Locate the cell with the specified text and output its [x, y] center coordinate. 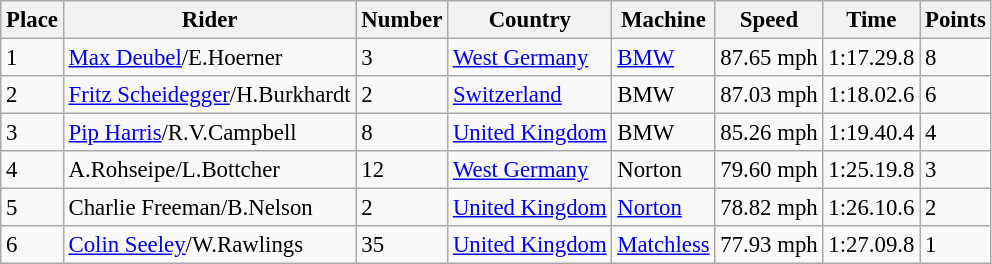
Rider [210, 20]
79.60 mph [769, 170]
12 [402, 170]
1:25.19.8 [872, 170]
Country [530, 20]
78.82 mph [769, 208]
Time [872, 20]
Machine [664, 20]
1:19.40.4 [872, 133]
85.26 mph [769, 133]
Charlie Freeman/B.Nelson [210, 208]
35 [402, 245]
Points [956, 20]
1:27.09.8 [872, 245]
Number [402, 20]
Pip Harris/R.V.Campbell [210, 133]
Matchless [664, 245]
87.03 mph [769, 95]
Colin Seeley/W.Rawlings [210, 245]
A.Rohseipe/L.Bottcher [210, 170]
Speed [769, 20]
1:17.29.8 [872, 58]
5 [32, 208]
1:18.02.6 [872, 95]
87.65 mph [769, 58]
1:26.10.6 [872, 208]
Switzerland [530, 95]
Place [32, 20]
77.93 mph [769, 245]
Max Deubel/E.Hoerner [210, 58]
Fritz Scheidegger/H.Burkhardt [210, 95]
